Capture the cell that displays the provided text and extract its [x, y] central coordinate. 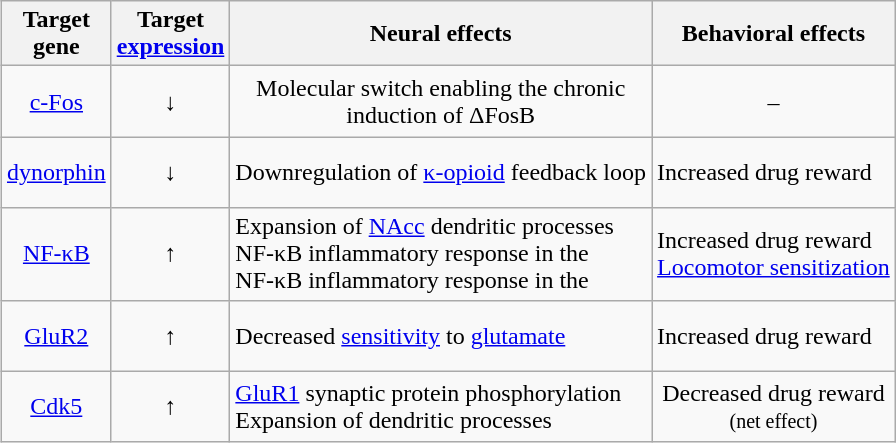
Increased drug rewardLocomotor sensitization [774, 254]
c-Fos [56, 102]
GluR2 [56, 336]
Molecular switch enabling the chronicinduction of ΔFosB [441, 102]
Behavioral effects [774, 34]
Decreased sensitivity to glutamate [441, 336]
Decreased drug reward(net effect) [774, 406]
GluR1 synaptic protein phosphorylationExpansion of dendritic processes [441, 406]
Neural effects [441, 34]
NF-κB [56, 254]
Expansion of NAcc dendritic processesNF-κB inflammatory response in the NF-κB inflammatory response in the [441, 254]
– [774, 102]
Cdk5 [56, 406]
dynorphin [56, 172]
Targetgene [56, 34]
Downregulation of κ-opioid feedback loop [441, 172]
Targetexpression [170, 34]
